For the text-containing cell, return its midpoint in (X, Y) coordinate format. 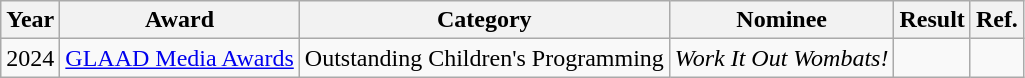
Result (932, 20)
Ref. (996, 20)
2024 (30, 58)
GLAAD Media Awards (180, 58)
Award (180, 20)
Year (30, 20)
Nominee (782, 20)
Work It Out Wombats! (782, 58)
Category (484, 20)
Outstanding Children's Programming (484, 58)
